Provide the [X, Y] coordinate of the cell's center where the given text is located.  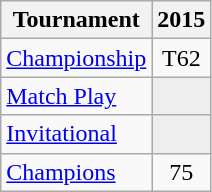
Tournament [76, 20]
2015 [182, 20]
Championship [76, 58]
Champions [76, 172]
75 [182, 172]
Match Play [76, 96]
T62 [182, 58]
Invitational [76, 134]
